Locate the cell with the specified text and output its (X, Y) center coordinate. 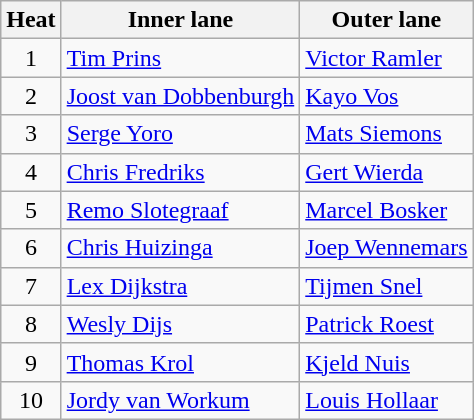
9 (31, 362)
Outer lane (386, 20)
Wesly Dijs (180, 324)
Inner lane (180, 20)
1 (31, 58)
3 (31, 134)
Serge Yoro (180, 134)
7 (31, 286)
Tim Prins (180, 58)
Mats Siemons (386, 134)
Tijmen Snel (386, 286)
4 (31, 172)
6 (31, 248)
Victor Ramler (386, 58)
2 (31, 96)
Joep Wennemars (386, 248)
Chris Huizinga (180, 248)
Patrick Roest (386, 324)
8 (31, 324)
Heat (31, 20)
Kayo Vos (386, 96)
Marcel Bosker (386, 210)
Remo Slotegraaf (180, 210)
Gert Wierda (386, 172)
Louis Hollaar (386, 400)
10 (31, 400)
Jordy van Workum (180, 400)
Joost van Dobbenburgh (180, 96)
Lex Dijkstra (180, 286)
Kjeld Nuis (386, 362)
Thomas Krol (180, 362)
Chris Fredriks (180, 172)
5 (31, 210)
